Return the [X, Y] coordinate for the center point of the cell that contains the specified text.  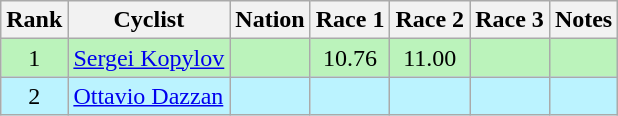
Sergei Kopylov [149, 58]
Race 2 [430, 20]
Race 3 [510, 20]
Race 1 [350, 20]
Cyclist [149, 20]
1 [34, 58]
Notes [583, 20]
10.76 [350, 58]
Ottavio Dazzan [149, 96]
Nation [270, 20]
11.00 [430, 58]
2 [34, 96]
Rank [34, 20]
